Pinpoint the cell where the given text exists, returning its [X, Y] midpoint coordinate. 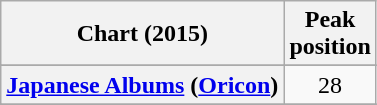
Chart (2015) [142, 34]
28 [330, 85]
Japanese Albums (Oricon) [142, 85]
Peakposition [330, 34]
